Identify which cell holds the provided text, then report its (X, Y) central coordinate. 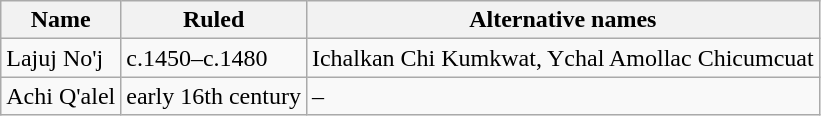
Lajuj No'j (61, 58)
Ichalkan Chi Kumkwat, Ychal Amollac Chicumcuat (562, 58)
Achi Q'alel (61, 96)
c.1450–c.1480 (214, 58)
Alternative names (562, 20)
– (562, 96)
Name (61, 20)
early 16th century (214, 96)
Ruled (214, 20)
